Locate the cell with the specified text and output its (X, Y) center coordinate. 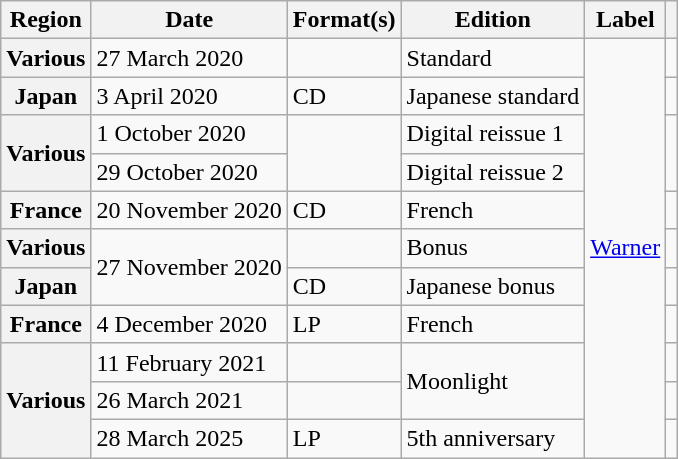
27 March 2020 (189, 58)
20 November 2020 (189, 210)
11 February 2021 (189, 362)
29 October 2020 (189, 172)
26 March 2021 (189, 400)
Standard (493, 58)
Label (626, 20)
Warner (626, 248)
4 December 2020 (189, 324)
Digital reissue 1 (493, 134)
27 November 2020 (189, 267)
1 October 2020 (189, 134)
28 March 2025 (189, 438)
Moonlight (493, 381)
3 April 2020 (189, 96)
Date (189, 20)
5th anniversary (493, 438)
Region (46, 20)
Japanese standard (493, 96)
Digital reissue 2 (493, 172)
Japanese bonus (493, 286)
Bonus (493, 248)
Format(s) (344, 20)
Edition (493, 20)
